Provide the (x, y) coordinate of the cell's center where the given text is located.  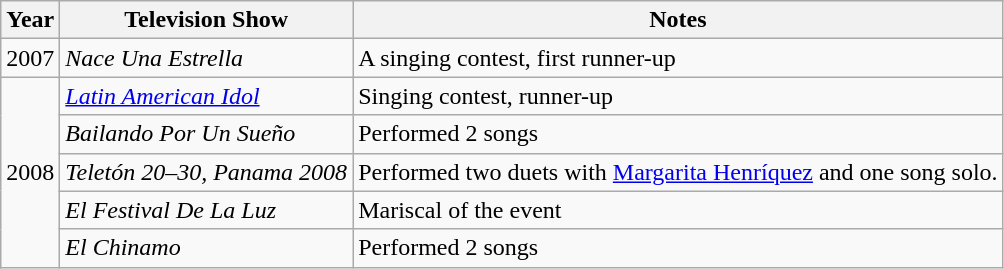
A singing contest, first runner-up (678, 58)
2008 (30, 172)
Bailando Por Un Sueño (206, 134)
Teletón 20–30, Panama 2008 (206, 172)
Mariscal of the event (678, 210)
Television Show (206, 20)
El Festival De La Luz (206, 210)
Notes (678, 20)
Performed two duets with Margarita Henríquez and one song solo. (678, 172)
Nace Una Estrella (206, 58)
Year (30, 20)
Latin American Idol (206, 96)
2007 (30, 58)
El Chinamo (206, 248)
Singing contest, runner-up (678, 96)
